Locate the cell with the specified text and output its [X, Y] center coordinate. 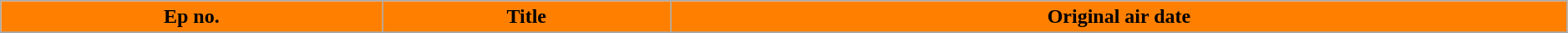
Original air date [1119, 17]
Title [526, 17]
Ep no. [192, 17]
